For the text-containing cell, return its midpoint in [X, Y] coordinate format. 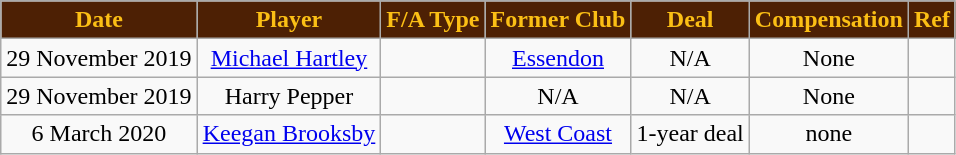
1-year deal [690, 134]
Keegan Brooksby [289, 134]
Michael Hartley [289, 58]
West Coast [558, 134]
Essendon [558, 58]
Date [99, 20]
Compensation [828, 20]
none [828, 134]
6 March 2020 [99, 134]
Player [289, 20]
Harry Pepper [289, 96]
Ref [932, 20]
Former Club [558, 20]
F/A Type [433, 20]
Deal [690, 20]
